Determine the [x, y] coordinate at the center of the cell enclosing the given text.  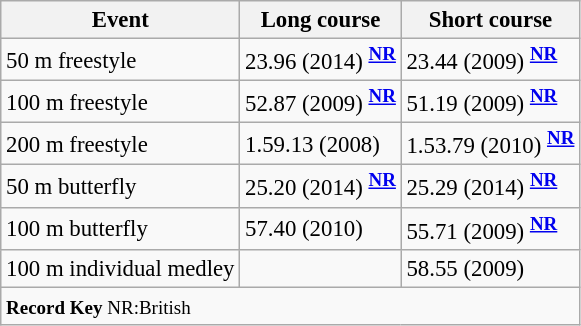
23.44 (2009) NR [490, 60]
23.96 (2014) NR [320, 60]
1.59.13 (2008) [320, 144]
50 m freestyle [120, 60]
57.40 (2010) [320, 228]
58.55 (2009) [490, 268]
100 m butterfly [120, 228]
Long course [320, 20]
50 m butterfly [120, 186]
25.29 (2014) NR [490, 186]
1.53.79 (2010) NR [490, 144]
Record Key NR:British [290, 306]
Event [120, 20]
Short course [490, 20]
100 m freestyle [120, 102]
52.87 (2009) NR [320, 102]
200 m freestyle [120, 144]
55.71 (2009) NR [490, 228]
25.20 (2014) NR [320, 186]
100 m individual medley [120, 268]
51.19 (2009) NR [490, 102]
